Output the [X, Y] coordinate of the center of the cell containing the given text.  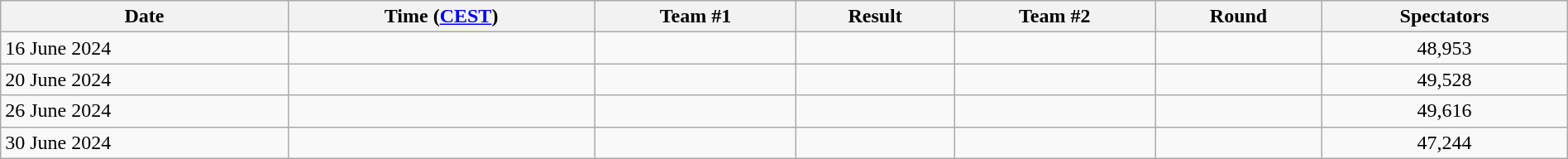
49,616 [1444, 111]
Team #2 [1055, 17]
26 June 2024 [144, 111]
Round [1239, 17]
Result [875, 17]
20 June 2024 [144, 79]
16 June 2024 [144, 48]
47,244 [1444, 142]
Time (CEST) [442, 17]
48,953 [1444, 48]
30 June 2024 [144, 142]
Team #1 [696, 17]
49,528 [1444, 79]
Date [144, 17]
Spectators [1444, 17]
